Capture the cell that displays the provided text and extract its [x, y] central coordinate. 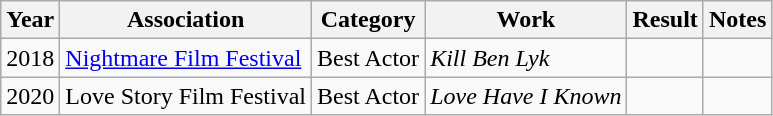
Kill Ben Lyk [526, 58]
Nightmare Film Festival [186, 58]
2018 [30, 58]
Work [526, 20]
Love Have I Known [526, 96]
Association [186, 20]
Result [665, 20]
2020 [30, 96]
Love Story Film Festival [186, 96]
Category [368, 20]
Year [30, 20]
Notes [737, 20]
